Return the [X, Y] coordinate for the center point of the cell that contains the specified text.  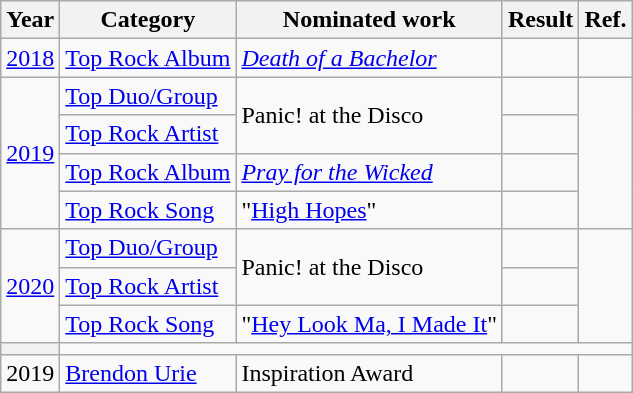
Nominated work [370, 20]
Death of a Bachelor [370, 58]
Ref. [606, 20]
2018 [30, 58]
Category [148, 20]
Year [30, 20]
"Hey Look Ma, I Made It" [370, 324]
Inspiration Award [370, 373]
2020 [30, 286]
"High Hopes" [370, 210]
Pray for the Wicked [370, 172]
Brendon Urie [148, 373]
Result [540, 20]
